Locate the cell with the specified text and output its (X, Y) center coordinate. 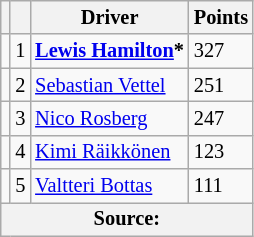
111 (221, 186)
2 (20, 85)
5 (20, 186)
Nico Rosberg (110, 118)
Valtteri Bottas (110, 186)
Sebastian Vettel (110, 85)
3 (20, 118)
Lewis Hamilton* (110, 51)
4 (20, 152)
1 (20, 51)
251 (221, 85)
123 (221, 152)
Points (221, 17)
Kimi Räikkönen (110, 152)
Source: (127, 219)
327 (221, 51)
Driver (110, 17)
247 (221, 118)
